Scan for the cell matching the given text and deliver its (x, y) coordinate at center. 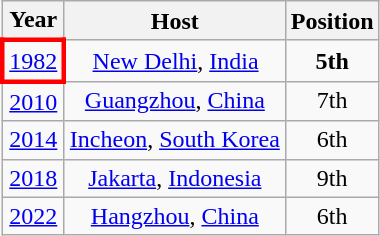
9th (332, 178)
Incheon, South Korea (174, 140)
Year (33, 21)
Jakarta, Indonesia (174, 178)
Hangzhou, China (174, 216)
2010 (33, 101)
5th (332, 60)
2018 (33, 178)
1982 (33, 60)
Position (332, 21)
7th (332, 101)
2022 (33, 216)
Guangzhou, China (174, 101)
New Delhi, India (174, 60)
Host (174, 21)
2014 (33, 140)
